Search for the cell housing the specified text and yield its (X, Y) center coordinate. 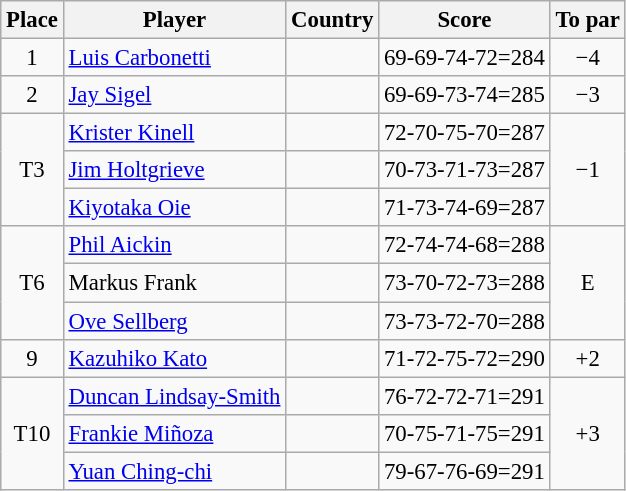
+2 (588, 358)
76-72-72-71=291 (465, 396)
69-69-73-74=285 (465, 95)
T3 (32, 170)
Ove Sellberg (174, 321)
2 (32, 95)
Player (174, 20)
71-72-75-72=290 (465, 358)
Jim Holtgrieve (174, 170)
−3 (588, 95)
70-73-71-73=287 (465, 170)
Kiyotaka Oie (174, 208)
Country (332, 20)
+3 (588, 434)
1 (32, 58)
Score (465, 20)
−1 (588, 170)
72-74-74-68=288 (465, 245)
79-67-76-69=291 (465, 471)
72-70-75-70=287 (465, 133)
T6 (32, 282)
To par (588, 20)
Yuan Ching-chi (174, 471)
73-73-72-70=288 (465, 321)
Krister Kinell (174, 133)
Jay Sigel (174, 95)
73-70-72-73=288 (465, 283)
Frankie Miñoza (174, 433)
69-69-74-72=284 (465, 58)
E (588, 282)
Luis Carbonetti (174, 58)
Kazuhiko Kato (174, 358)
71-73-74-69=287 (465, 208)
Markus Frank (174, 283)
Place (32, 20)
T10 (32, 434)
9 (32, 358)
−4 (588, 58)
Duncan Lindsay-Smith (174, 396)
Phil Aickin (174, 245)
70-75-71-75=291 (465, 433)
